Determine the [x, y] coordinate at the center of the cell enclosing the given text.  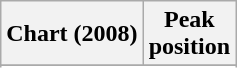
Peakposition [189, 34]
Chart (2008) [72, 34]
